For the text-containing cell, return its midpoint in [x, y] coordinate format. 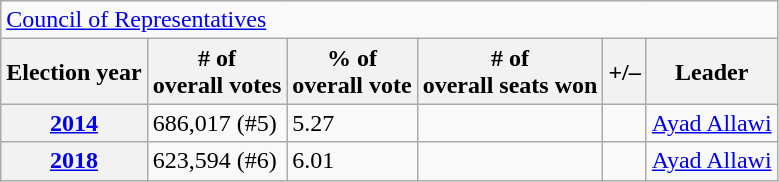
6.01 [352, 161]
5.27 [352, 123]
# ofoverall votes [217, 72]
# ofoverall seats won [510, 72]
+/– [624, 72]
Election year [74, 72]
623,594 (#6) [217, 161]
2014 [74, 123]
2018 [74, 161]
% ofoverall vote [352, 72]
686,017 (#5) [217, 123]
Leader [712, 72]
Council of Representatives [389, 20]
